Capture the cell that displays the provided text and extract its (X, Y) central coordinate. 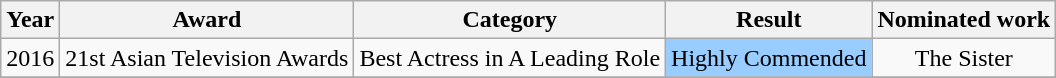
The Sister (964, 58)
Award (207, 20)
Category (510, 20)
2016 (30, 58)
Year (30, 20)
Result (769, 20)
Nominated work (964, 20)
21st Asian Television Awards (207, 58)
Best Actress in A Leading Role (510, 58)
Highly Commended (769, 58)
